Scan for the cell matching the given text and deliver its (x, y) coordinate at center. 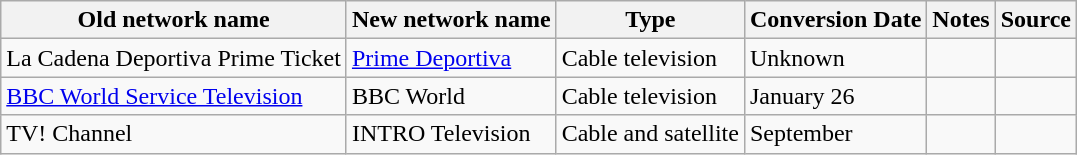
Cable and satellite (650, 134)
Old network name (174, 20)
September (835, 134)
BBC World (451, 96)
Type (650, 20)
INTRO Television (451, 134)
New network name (451, 20)
BBC World Service Television (174, 96)
Source (1036, 20)
Unknown (835, 58)
January 26 (835, 96)
TV! Channel (174, 134)
Prime Deportiva (451, 58)
La Cadena Deportiva Prime Ticket (174, 58)
Conversion Date (835, 20)
Notes (961, 20)
